Locate the cell with the specified text and output its (X, Y) center coordinate. 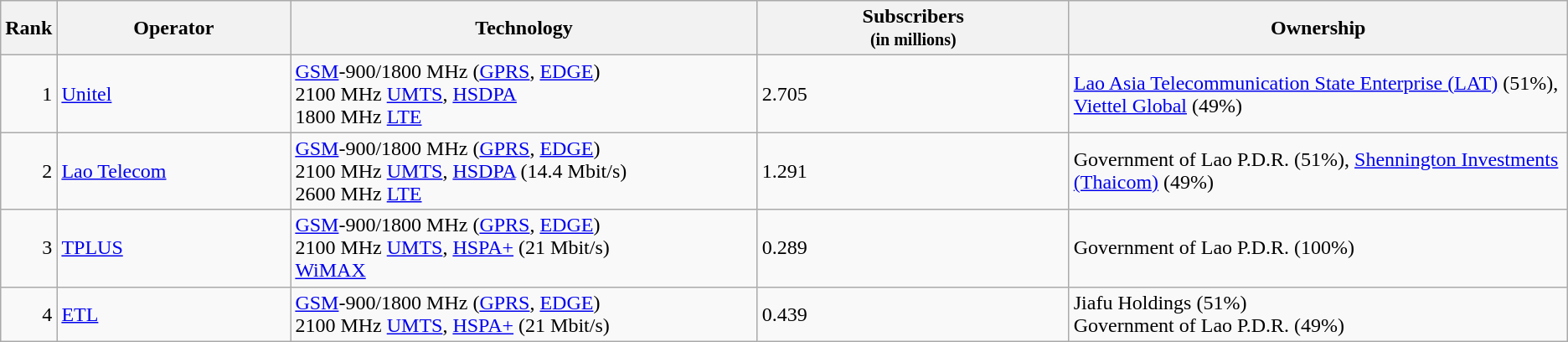
GSM-900/1800 MHz (GPRS, EDGE)2100 MHz UMTS, HSDPA1800 MHz LTE (524, 94)
0.439 (913, 313)
3 (28, 248)
Jiafu Holdings (51%) Government of Lao P.D.R. (49%) (1318, 313)
Ownership (1318, 28)
0.289 (913, 248)
1 (28, 94)
GSM-900/1800 MHz (GPRS, EDGE)2100 MHz UMTS, HSDPA (14.4 Mbit/s)2600 MHz LTE (524, 171)
TPLUS (174, 248)
4 (28, 313)
ETL (174, 313)
Unitel (174, 94)
1.291 (913, 171)
Subscribers(in millions) (913, 28)
GSM-900/1800 MHz (GPRS, EDGE)2100 MHz UMTS, HSPA+ (21 Mbit/s)WiMAX (524, 248)
GSM-900/1800 MHz (GPRS, EDGE)2100 MHz UMTS, HSPA+ (21 Mbit/s) (524, 313)
Government of Lao P.D.R. (51%), Shennington Investments (Thaicom) (49%) (1318, 171)
Operator (174, 28)
Lao Telecom (174, 171)
Lao Asia Telecommunication State Enterprise (LAT) (51%), Viettel Global (49%) (1318, 94)
2.705 (913, 94)
Technology (524, 28)
Rank (28, 28)
2 (28, 171)
Government of Lao P.D.R. (100%) (1318, 248)
